From the cell containing the given text, extract its center point as (x, y) coordinate. 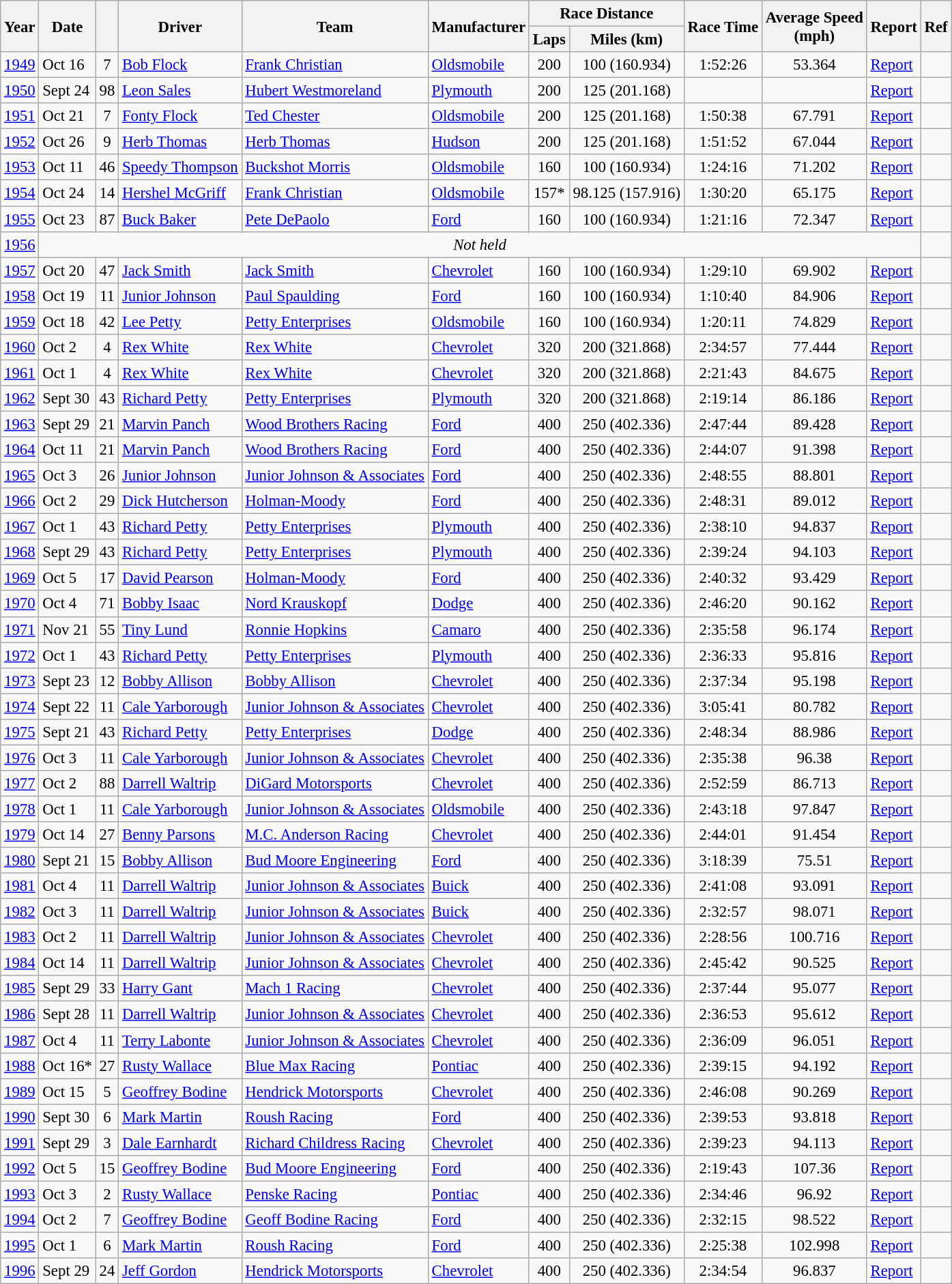
93.091 (814, 886)
2:34:57 (723, 347)
2:34:46 (723, 1194)
86.713 (814, 784)
Oct 16 (67, 65)
2:39:24 (723, 552)
1993 (20, 1194)
95.077 (814, 989)
1951 (20, 116)
84.906 (814, 296)
Average Speed(mph) (814, 26)
1992 (20, 1169)
1:29:10 (723, 270)
2:32:15 (723, 1220)
12 (106, 681)
1974 (20, 707)
90.162 (814, 604)
Bobby Isaac (180, 604)
Fonty Flock (180, 116)
88.986 (814, 732)
98.125 (157.916) (626, 193)
Richard Childress Racing (334, 1143)
2:19:14 (723, 399)
1973 (20, 681)
17 (106, 578)
3:05:41 (723, 707)
2:40:32 (723, 578)
Oct 26 (67, 142)
3 (106, 1143)
67.044 (814, 142)
Oct 15 (67, 1092)
Jeff Gordon (180, 1271)
96.174 (814, 629)
42 (106, 322)
2:45:42 (723, 963)
1977 (20, 784)
1968 (20, 552)
Team (334, 26)
1:20:11 (723, 322)
84.675 (814, 373)
Hubert Westmoreland (334, 91)
Date (67, 26)
1978 (20, 809)
Manufacturer (478, 26)
1976 (20, 758)
Harry Gant (180, 989)
2:43:18 (723, 809)
Race Distance (606, 14)
1:10:40 (723, 296)
1983 (20, 937)
2:28:56 (723, 937)
M.C. Anderson Racing (334, 835)
1972 (20, 655)
1986 (20, 1014)
93.818 (814, 1117)
Oct 18 (67, 322)
2:52:59 (723, 784)
1960 (20, 347)
Benny Parsons (180, 835)
2:48:34 (723, 732)
96.92 (814, 1194)
2 (106, 1194)
96.051 (814, 1040)
94.103 (814, 552)
Ted Chester (334, 116)
95.612 (814, 1014)
2:36:09 (723, 1040)
1959 (20, 322)
69.902 (814, 270)
Dale Earnhardt (180, 1143)
2:39:23 (723, 1143)
1953 (20, 167)
94.192 (814, 1066)
93.429 (814, 578)
Lee Petty (180, 322)
2:19:43 (723, 1169)
2:36:33 (723, 655)
Year (20, 26)
1962 (20, 399)
Oct 24 (67, 193)
1996 (20, 1271)
Not held (480, 244)
94.837 (814, 527)
Sept 22 (67, 707)
1:30:20 (723, 193)
5 (106, 1092)
Oct 19 (67, 296)
98.522 (814, 1220)
Sept 28 (67, 1014)
1995 (20, 1245)
98 (106, 91)
2:46:08 (723, 1092)
Oct 23 (67, 219)
1961 (20, 373)
80.782 (814, 707)
2:41:08 (723, 886)
157* (549, 193)
1957 (20, 270)
1980 (20, 861)
1971 (20, 629)
89.428 (814, 424)
2:25:38 (723, 1245)
Geoff Bodine Racing (334, 1220)
1:24:16 (723, 167)
71.202 (814, 167)
1987 (20, 1040)
3:18:39 (723, 861)
2:34:54 (723, 1271)
102.998 (814, 1245)
2:38:10 (723, 527)
Sept 23 (67, 681)
1949 (20, 65)
1989 (20, 1092)
95.198 (814, 681)
Blue Max Racing (334, 1066)
2:48:55 (723, 476)
Miles (km) (626, 40)
77.444 (814, 347)
Dick Hutcherson (180, 501)
33 (106, 989)
2:46:20 (723, 604)
DiGard Motorsports (334, 784)
Bob Flock (180, 65)
2:35:58 (723, 629)
1970 (20, 604)
Paul Spaulding (334, 296)
75.51 (814, 861)
1967 (20, 527)
1969 (20, 578)
1984 (20, 963)
55 (106, 629)
Oct 21 (67, 116)
1952 (20, 142)
88 (106, 784)
2:35:38 (723, 758)
Tiny Lund (180, 629)
2:36:53 (723, 1014)
Sept 24 (67, 91)
1965 (20, 476)
2:39:53 (723, 1117)
1950 (20, 91)
53.364 (814, 65)
65.175 (814, 193)
2:37:34 (723, 681)
Hershel McGriff (180, 193)
97.847 (814, 809)
1954 (20, 193)
1:51:52 (723, 142)
Oct 16* (67, 1066)
1955 (20, 219)
Speedy Thompson (180, 167)
Buckshot Morris (334, 167)
90.525 (814, 963)
2:47:44 (723, 424)
2:44:07 (723, 450)
96.38 (814, 758)
1958 (20, 296)
89.012 (814, 501)
Nov 21 (67, 629)
74.829 (814, 322)
67.791 (814, 116)
2:37:44 (723, 989)
86.186 (814, 399)
24 (106, 1271)
26 (106, 476)
1994 (20, 1220)
1975 (20, 732)
Ronnie Hopkins (334, 629)
2:48:31 (723, 501)
1:50:38 (723, 116)
2:32:57 (723, 912)
87 (106, 219)
29 (106, 501)
Pete DePaolo (334, 219)
1979 (20, 835)
2:21:43 (723, 373)
1966 (20, 501)
Terry Labonte (180, 1040)
1:21:16 (723, 219)
95.816 (814, 655)
Driver (180, 26)
1982 (20, 912)
2:39:15 (723, 1066)
Hudson (478, 142)
98.071 (814, 912)
Nord Krauskopf (334, 604)
9 (106, 142)
91.398 (814, 450)
88.801 (814, 476)
2:44:01 (723, 835)
107.36 (814, 1169)
1963 (20, 424)
Mach 1 Racing (334, 989)
47 (106, 270)
Laps (549, 40)
1964 (20, 450)
Leon Sales (180, 91)
1990 (20, 1117)
100.716 (814, 937)
1988 (20, 1066)
1956 (20, 244)
1985 (20, 989)
Buck Baker (180, 219)
Oct 20 (67, 270)
91.454 (814, 835)
1:52:26 (723, 65)
Penske Racing (334, 1194)
90.269 (814, 1092)
96.837 (814, 1271)
94.113 (814, 1143)
46 (106, 167)
Ref (936, 26)
David Pearson (180, 578)
Camaro (478, 629)
Race Time (723, 26)
72.347 (814, 219)
1991 (20, 1143)
14 (106, 193)
1981 (20, 886)
71 (106, 604)
